From the cell containing the given text, extract its center point as (X, Y) coordinate. 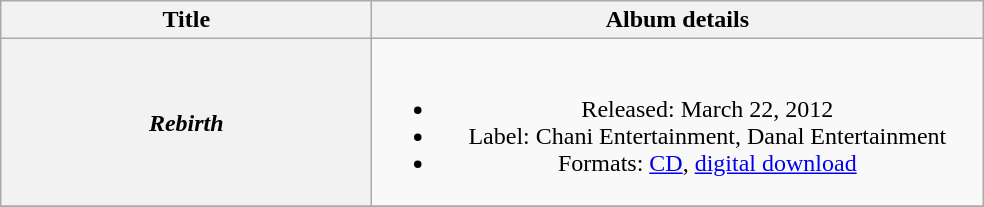
Title (186, 20)
Rebirth (186, 122)
Album details (678, 20)
Released: March 22, 2012Label: Chani Entertainment, Danal EntertainmentFormats: CD, digital download (678, 122)
